Find where the given text appears and provide that cell's center as (x, y) coordinate. 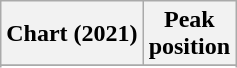
Chart (2021) (72, 34)
Peakposition (189, 34)
